Return [X, Y] of the center of cell containing provided text 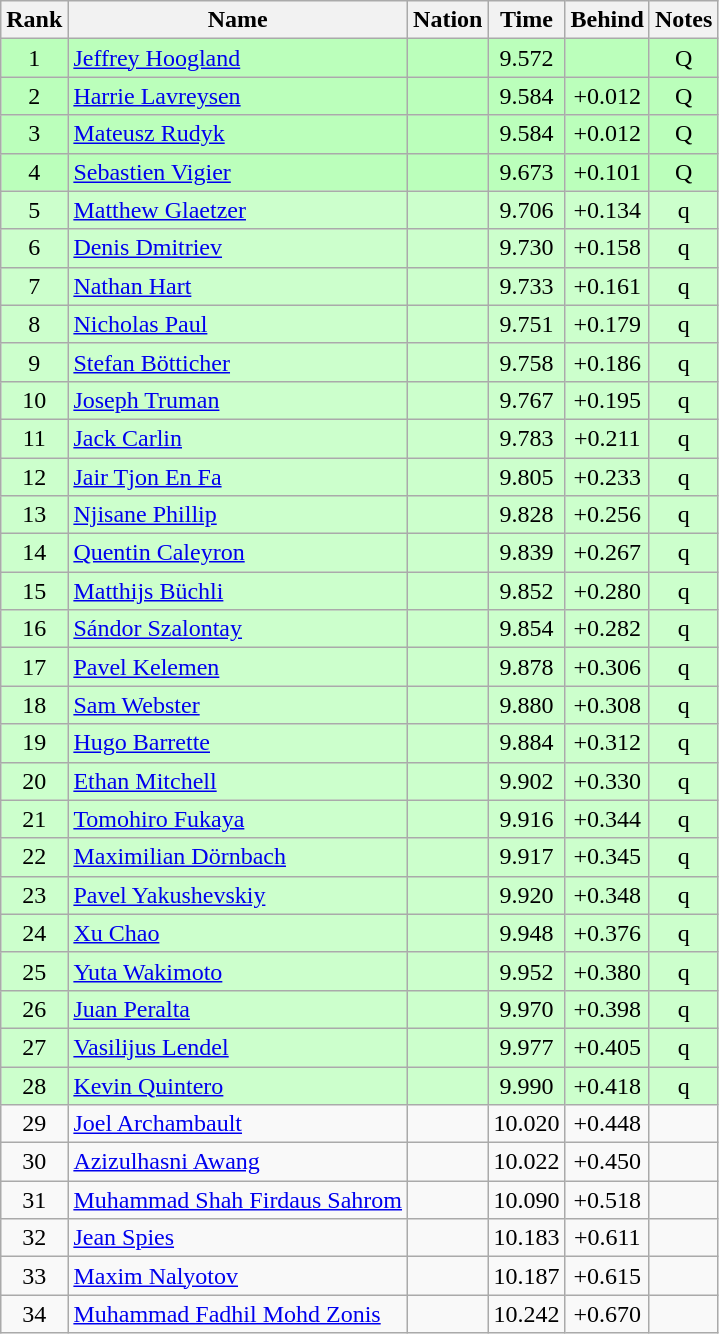
5 [34, 210]
9.758 [526, 362]
Matthew Glaetzer [238, 210]
Notes [683, 20]
+0.211 [607, 438]
Jeffrey Hoogland [238, 58]
9.828 [526, 515]
9.970 [526, 1009]
9.852 [526, 591]
Pavel Kelemen [238, 667]
+0.615 [607, 1276]
+0.405 [607, 1047]
24 [34, 933]
Mateusz Rudyk [238, 134]
Nicholas Paul [238, 324]
Jean Spies [238, 1238]
+0.380 [607, 971]
Time [526, 20]
+0.611 [607, 1238]
Jair Tjon En Fa [238, 477]
+0.280 [607, 591]
21 [34, 819]
8 [34, 324]
Denis Dmitriev [238, 248]
11 [34, 438]
Matthijs Büchli [238, 591]
9.767 [526, 400]
+0.330 [607, 781]
+0.348 [607, 895]
2 [34, 96]
Maxim Nalyotov [238, 1276]
9.884 [526, 743]
34 [34, 1314]
Tomohiro Fukaya [238, 819]
+0.101 [607, 172]
+0.267 [607, 553]
9.990 [526, 1085]
+0.306 [607, 667]
10 [34, 400]
18 [34, 705]
33 [34, 1276]
9.730 [526, 248]
Behind [607, 20]
Yuta Wakimoto [238, 971]
Ethan Mitchell [238, 781]
30 [34, 1162]
Joseph Truman [238, 400]
31 [34, 1200]
16 [34, 629]
Sebastien Vigier [238, 172]
19 [34, 743]
+0.308 [607, 705]
+0.450 [607, 1162]
Hugo Barrette [238, 743]
Name [238, 20]
9.952 [526, 971]
10.022 [526, 1162]
Sam Webster [238, 705]
Nathan Hart [238, 286]
9 [34, 362]
9.572 [526, 58]
10.020 [526, 1124]
+0.134 [607, 210]
Azizulhasni Awang [238, 1162]
+0.376 [607, 933]
+0.398 [607, 1009]
9.916 [526, 819]
Rank [34, 20]
1 [34, 58]
23 [34, 895]
Joel Archambault [238, 1124]
9.948 [526, 933]
28 [34, 1085]
9.977 [526, 1047]
3 [34, 134]
12 [34, 477]
+0.179 [607, 324]
Kevin Quintero [238, 1085]
Harrie Lavreysen [238, 96]
9.751 [526, 324]
Muhammad Fadhil Mohd Zonis [238, 1314]
+0.282 [607, 629]
9.706 [526, 210]
+0.418 [607, 1085]
15 [34, 591]
10.183 [526, 1238]
+0.448 [607, 1124]
9.878 [526, 667]
Njisane Phillip [238, 515]
22 [34, 857]
9.733 [526, 286]
+0.256 [607, 515]
9.902 [526, 781]
10.242 [526, 1314]
Xu Chao [238, 933]
25 [34, 971]
+0.233 [607, 477]
Nation [448, 20]
Pavel Yakushevskiy [238, 895]
9.783 [526, 438]
+0.312 [607, 743]
9.839 [526, 553]
+0.518 [607, 1200]
Juan Peralta [238, 1009]
Maximilian Dörnbach [238, 857]
Sándor Szalontay [238, 629]
9.805 [526, 477]
10.090 [526, 1200]
7 [34, 286]
+0.186 [607, 362]
+0.670 [607, 1314]
+0.195 [607, 400]
32 [34, 1238]
14 [34, 553]
27 [34, 1047]
26 [34, 1009]
+0.158 [607, 248]
20 [34, 781]
+0.344 [607, 819]
6 [34, 248]
9.854 [526, 629]
10.187 [526, 1276]
Muhammad Shah Firdaus Sahrom [238, 1200]
9.917 [526, 857]
Quentin Caleyron [238, 553]
9.673 [526, 172]
29 [34, 1124]
4 [34, 172]
13 [34, 515]
Vasilijus Lendel [238, 1047]
9.920 [526, 895]
17 [34, 667]
Stefan Bötticher [238, 362]
+0.345 [607, 857]
Jack Carlin [238, 438]
9.880 [526, 705]
+0.161 [607, 286]
